For the text-containing cell, return its midpoint in [x, y] coordinate format. 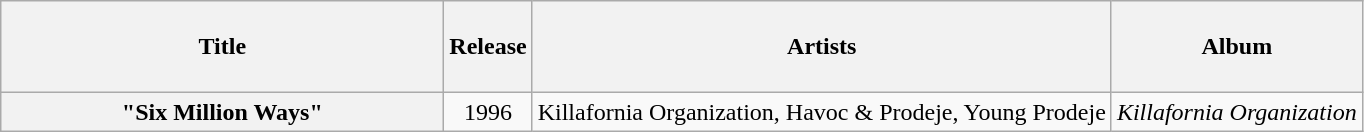
Title [222, 47]
Album [1236, 47]
"Six Million Ways" [222, 112]
Artists [822, 47]
1996 [488, 112]
Killafornia Organization, Havoc & Prodeje, Young Prodeje [822, 112]
Release [488, 47]
Killafornia Organization [1236, 112]
